From the cell containing the given text, extract its center point as [X, Y] coordinate. 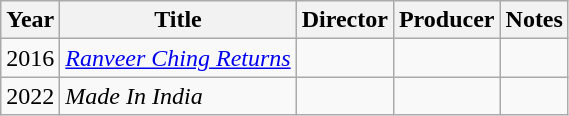
Year [30, 20]
Made In India [178, 96]
Producer [446, 20]
Notes [534, 20]
2016 [30, 58]
Ranveer Ching Returns [178, 58]
Title [178, 20]
2022 [30, 96]
Director [344, 20]
